Find where the given text appears and provide that cell's center as [X, Y] coordinate. 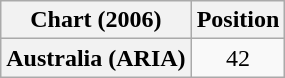
Australia (ARIA) [96, 58]
42 [238, 58]
Position [238, 20]
Chart (2006) [96, 20]
